Output the (X, Y) coordinate of the center of the cell containing the given text.  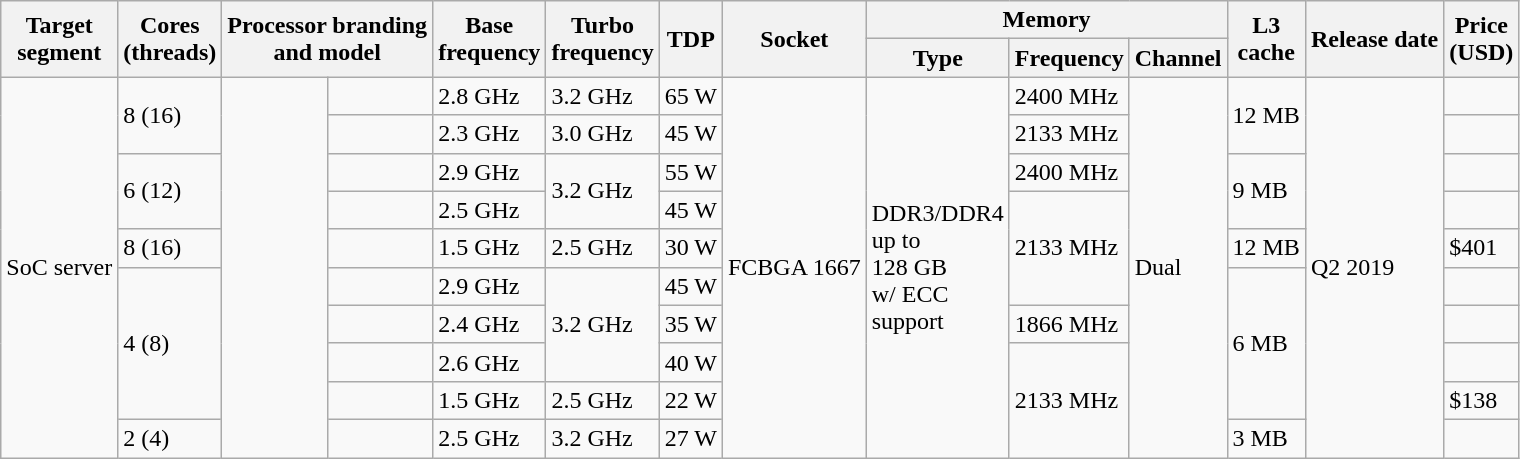
Frequency (1069, 58)
L3cache (1266, 39)
Channel (1178, 58)
2.4 GHz (490, 324)
Release date (1374, 39)
Processor brandingand model (328, 39)
9 MB (1266, 191)
Memory (1046, 20)
3 MB (1266, 438)
SoC server (60, 268)
Targetsegment (60, 39)
30 W (690, 248)
65 W (690, 96)
3.0 GHz (602, 134)
Socket (794, 39)
$401 (1482, 248)
2.6 GHz (490, 362)
1866 MHz (1069, 324)
Basefrequency (490, 39)
2.8 GHz (490, 96)
4 (8) (170, 343)
Turbofrequency (602, 39)
DDR3/DDR4up to128 GBw/ ECCsupport (938, 268)
6 (12) (170, 191)
2 (4) (170, 438)
27 W (690, 438)
55 W (690, 172)
Type (938, 58)
$138 (1482, 400)
Price(USD) (1482, 39)
6 MB (1266, 343)
TDP (690, 39)
40 W (690, 362)
Q2 2019 (1374, 268)
35 W (690, 324)
Dual (1178, 268)
FCBGA 1667 (794, 268)
22 W (690, 400)
Cores(threads) (170, 39)
2.3 GHz (490, 134)
